From the cell containing the given text, extract its center point as [x, y] coordinate. 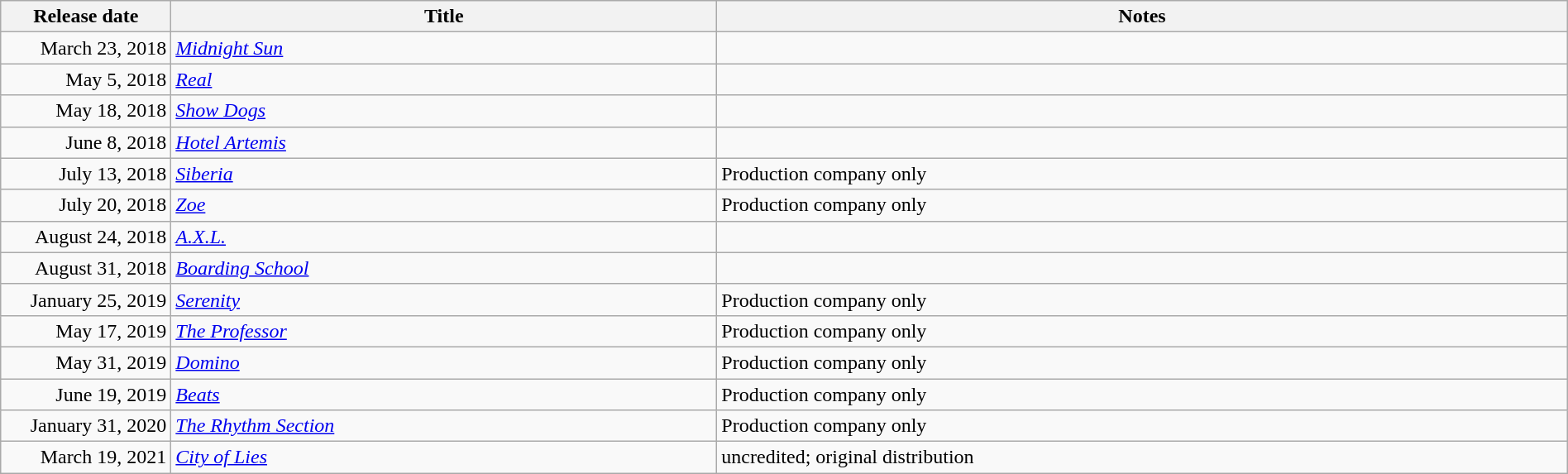
January 25, 2019 [86, 299]
Notes [1142, 17]
August 31, 2018 [86, 268]
Domino [444, 362]
June 19, 2019 [86, 395]
Hotel Artemis [444, 142]
uncredited; original distribution [1142, 457]
Siberia [444, 174]
March 23, 2018 [86, 48]
May 18, 2018 [86, 111]
June 8, 2018 [86, 142]
The Professor [444, 331]
A.X.L. [444, 237]
May 5, 2018 [86, 79]
Release date [86, 17]
Title [444, 17]
July 20, 2018 [86, 205]
Real [444, 79]
Show Dogs [444, 111]
Serenity [444, 299]
Beats [444, 395]
Midnight Sun [444, 48]
May 17, 2019 [86, 331]
March 19, 2021 [86, 457]
January 31, 2020 [86, 426]
City of Lies [444, 457]
May 31, 2019 [86, 362]
Boarding School [444, 268]
The Rhythm Section [444, 426]
August 24, 2018 [86, 237]
July 13, 2018 [86, 174]
Zoe [444, 205]
